Find where the given text appears and provide that cell's center as (X, Y) coordinate. 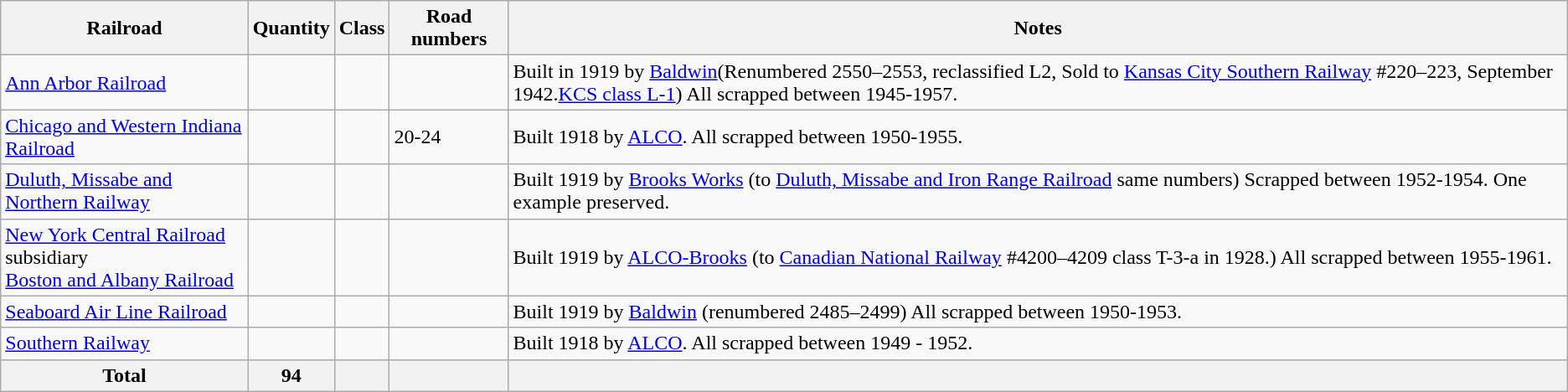
Southern Railway (124, 343)
Duluth, Missabe and Northern Railway (124, 191)
Railroad (124, 28)
20-24 (449, 137)
Built 1918 by ALCO. All scrapped between 1949 - 1952. (1038, 343)
94 (291, 375)
Notes (1038, 28)
Quantity (291, 28)
Built 1919 by Baldwin (renumbered 2485–2499) All scrapped between 1950-1953. (1038, 312)
Ann Arbor Railroad (124, 82)
Built 1919 by ALCO-Brooks (to Canadian National Railway #4200–4209 class T-3-a in 1928.) All scrapped between 1955-1961. (1038, 257)
Seaboard Air Line Railroad (124, 312)
New York Central Railroad subsidiaryBoston and Albany Railroad (124, 257)
Built 1918 by ALCO. All scrapped between 1950-1955. (1038, 137)
Class (362, 28)
Built 1919 by Brooks Works (to Duluth, Missabe and Iron Range Railroad same numbers) Scrapped between 1952-1954. One example preserved. (1038, 191)
Total (124, 375)
Road numbers (449, 28)
Chicago and Western Indiana Railroad (124, 137)
